Capture the cell that displays the provided text and extract its (x, y) central coordinate. 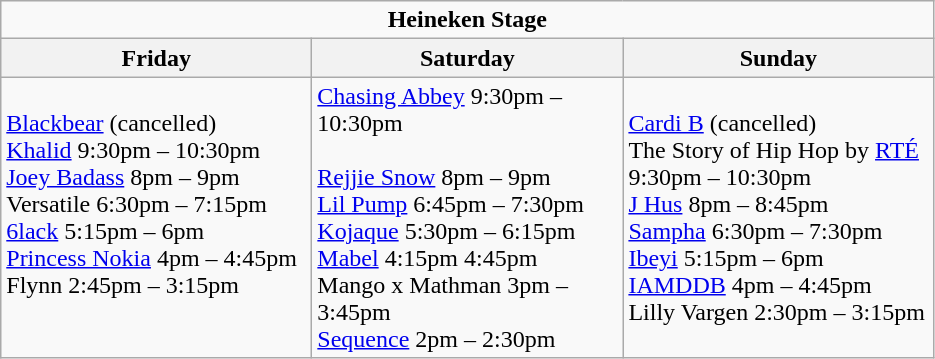
Friday (156, 58)
Heineken Stage (468, 20)
Sunday (778, 58)
Saturday (468, 58)
